Identify which cell holds the provided text, then report its (X, Y) central coordinate. 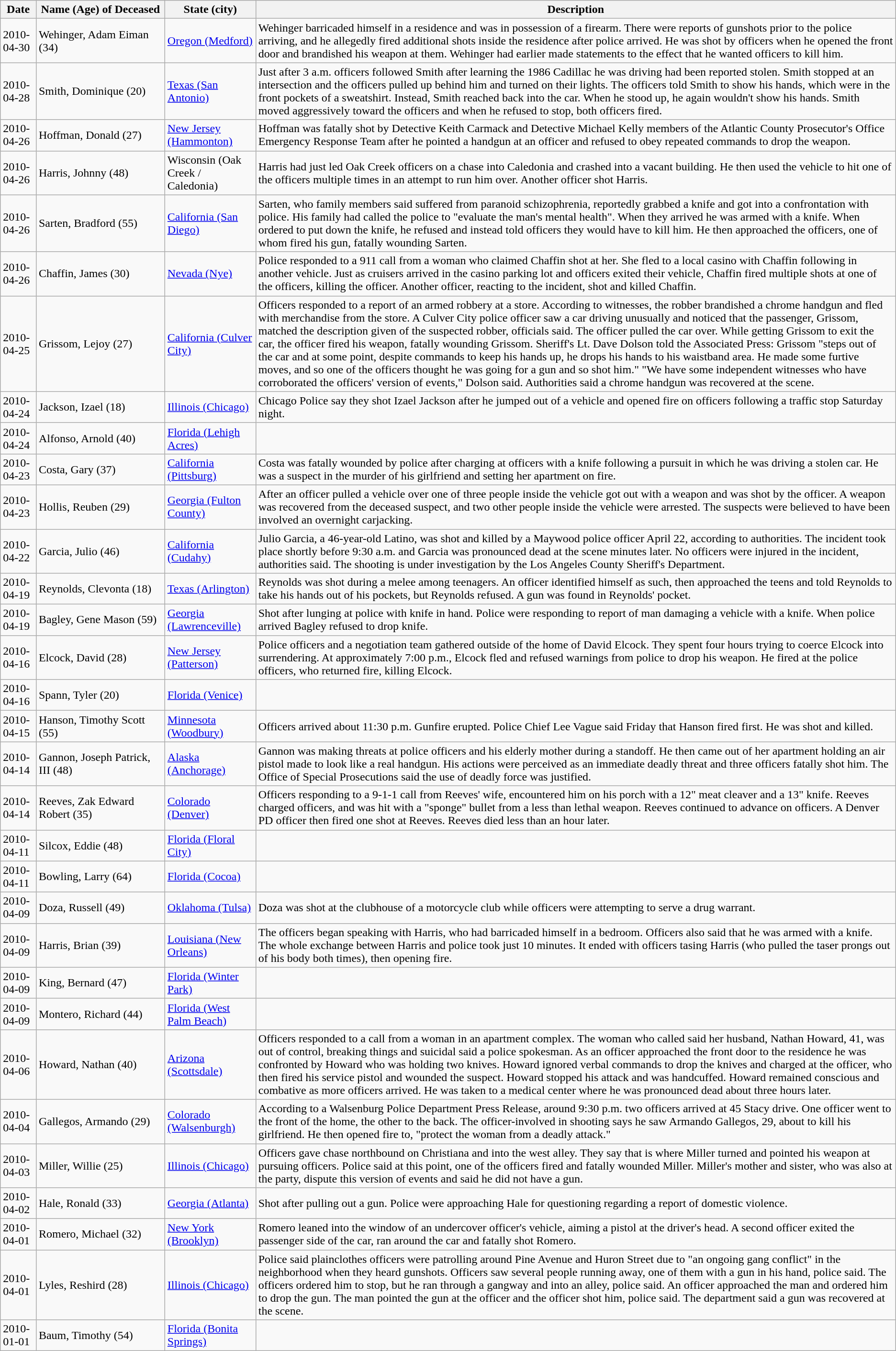
Georgia (Atlanta) (210, 1203)
2010-04-25 (18, 344)
California (Pittsburg) (210, 469)
King, Bernard (47) (101, 983)
2010-04-22 (18, 551)
Wehinger, Adam Eiman (34) (101, 41)
Howard, Nathan (40) (101, 1064)
2010-04-30 (18, 41)
2010-04-06 (18, 1064)
Louisiana (New Orleans) (210, 945)
2010-04-28 (18, 91)
Elcock, David (28) (101, 658)
Harris, Brian (39) (101, 945)
Name (Age) of Deceased (101, 10)
Chicago Police say they shot Izael Jackson after he jumped out of a vehicle and opened fire on officers following a traffic stop Saturday night. (575, 407)
New York (Brooklyn) (210, 1235)
California (Culver City) (210, 344)
2010-04-04 (18, 1121)
Oregon (Medford) (210, 41)
Florida (Venice) (210, 695)
Georgia (Lawrenceville) (210, 620)
Gannon, Joseph Patrick, III (48) (101, 764)
Gallegos, Armando (29) (101, 1121)
Romero, Michael (32) (101, 1235)
2010-04-15 (18, 726)
Hanson, Timothy Scott (55) (101, 726)
Wisconsin (Oak Creek / Caledonia) (210, 173)
Arizona (Scottsdale) (210, 1064)
Hale, Ronald (33) (101, 1203)
Florida (West Palm Beach) (210, 1014)
Hoffman, Donald (27) (101, 135)
Doza, Russell (49) (101, 907)
Bagley, Gene Mason (59) (101, 620)
New Jersey (Patterson) (210, 658)
California (Cudahy) (210, 551)
Costa, Gary (37) (101, 469)
Baum, Timothy (54) (101, 1335)
Date (18, 10)
Jackson, Izael (18) (101, 407)
Colorado (Denver) (210, 808)
Nevada (Nye) (210, 274)
Oklahoma (Tulsa) (210, 907)
Georgia (Fulton County) (210, 507)
New Jersey (Hammonton) (210, 135)
Florida (Cocoa) (210, 877)
State (city) (210, 10)
California (San Diego) (210, 223)
Reeves, Zak Edward Robert (35) (101, 808)
2010-01-01 (18, 1335)
Spann, Tyler (20) (101, 695)
Florida (Lehigh Acres) (210, 438)
Hollis, Reuben (29) (101, 507)
Doza was shot at the clubhouse of a motorcycle club while officers were attempting to serve a drug warrant. (575, 907)
Alaska (Anchorage) (210, 764)
Florida (Bonita Springs) (210, 1335)
Montero, Richard (44) (101, 1014)
Texas (Arlington) (210, 589)
Colorado (Walsenburgh) (210, 1121)
Chaffin, James (30) (101, 274)
Harris, Johnny (48) (101, 173)
Reynolds, Clevonta (18) (101, 589)
Florida (Floral City) (210, 845)
Silcox, Eddie (48) (101, 845)
Bowling, Larry (64) (101, 877)
Smith, Dominique (20) (101, 91)
Minnesota (Woodbury) (210, 726)
Miller, Willie (25) (101, 1166)
Texas (San Antonio) (210, 91)
Officers arrived about 11:30 p.m. Gunfire erupted. Police Chief Lee Vague said Friday that Hanson fired first. He was shot and killed. (575, 726)
Florida (Winter Park) (210, 983)
Grissom, Lejoy (27) (101, 344)
Description (575, 10)
2010-04-03 (18, 1166)
2010-04-02 (18, 1203)
Alfonso, Arnold (40) (101, 438)
Garcia, Julio (46) (101, 551)
Sarten, Bradford (55) (101, 223)
Shot after pulling out a gun. Police were approaching Hale for questioning regarding a report of domestic violence. (575, 1203)
Lyles, Reshird (28) (101, 1285)
